Extract the (x, y) coordinate from the center of the cell holding the provided text.  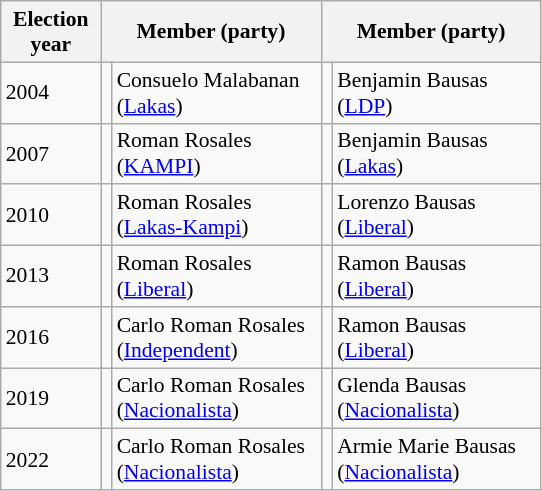
2010 (51, 216)
Roman Rosales(KAMPI) (216, 154)
Consuelo Malabanan(Lakas) (216, 92)
2013 (51, 276)
Benjamin Bausas(Lakas) (436, 154)
Electionyear (51, 32)
2004 (51, 92)
Benjamin Bausas(LDP) (436, 92)
Lorenzo Bausas(Liberal) (436, 216)
2016 (51, 338)
Armie Marie Bausas(Nacionalista) (436, 460)
Glenda Bausas(Nacionalista) (436, 398)
Carlo Roman Rosales(Independent) (216, 338)
2007 (51, 154)
Roman Rosales(Liberal) (216, 276)
2022 (51, 460)
Roman Rosales(Lakas-Kampi) (216, 216)
2019 (51, 398)
